Extract the (X, Y) coordinate from the center of the cell holding the provided text.  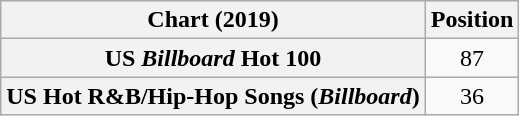
36 (472, 96)
US Hot R&B/Hip-Hop Songs (Billboard) (213, 96)
Position (472, 20)
87 (472, 58)
Chart (2019) (213, 20)
US Billboard Hot 100 (213, 58)
